Find where the given text appears and provide that cell's center as (x, y) coordinate. 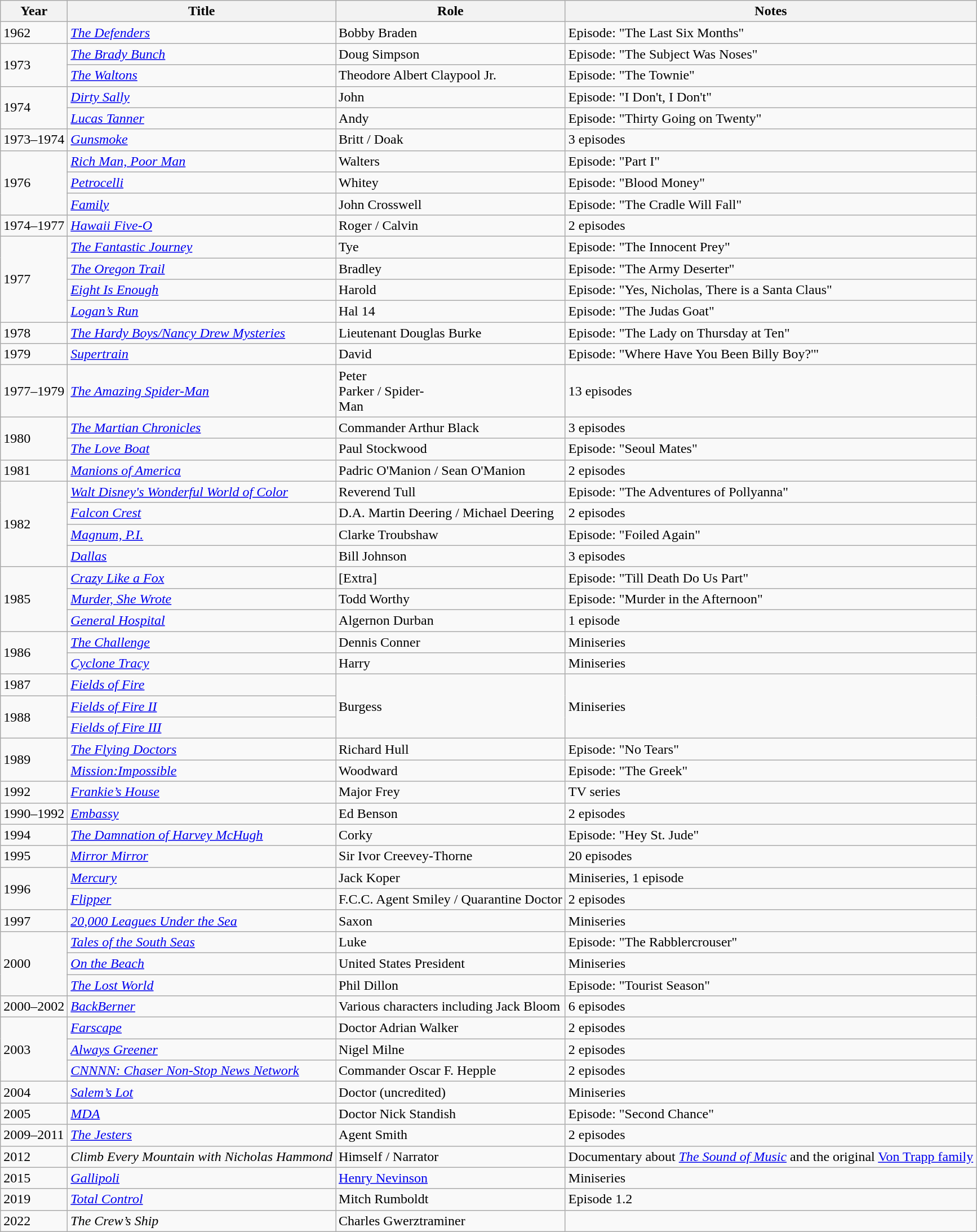
BackBerner (202, 1007)
F.C.C. Agent Smiley / Quarantine Doctor (451, 899)
The Lost World (202, 985)
Manions of America (202, 470)
The Challenge (202, 642)
Corky (451, 835)
Himself / Narrator (451, 1157)
D.A. Martin Deering / Michael Deering (451, 513)
Doctor (uncredited) (451, 1092)
Bill Johnson (451, 556)
The Hardy Boys/Nancy Drew Mysteries (202, 333)
United States President (451, 963)
Episode: "The Lady on Thursday at Ten" (771, 333)
Major Frey (451, 792)
David (451, 354)
Theodore Albert Claypool Jr. (451, 75)
Episode: "The Last Six Months" (771, 33)
Cyclone Tracy (202, 664)
Agent Smith (451, 1135)
Episode: "Part I" (771, 161)
The Waltons (202, 75)
Frankie’s House (202, 792)
2003 (34, 1049)
2000–2002 (34, 1007)
The Amazing Spider-Man (202, 391)
Luke (451, 942)
2009–2011 (34, 1135)
Eight Is Enough (202, 290)
The Martian Chronicles (202, 428)
The Defenders (202, 33)
Saxon (451, 920)
Doctor Nick Standish (451, 1114)
Episode: "Blood Money" (771, 183)
Episode: "The Greek" (771, 771)
1974–1977 (34, 225)
The Jesters (202, 1135)
The Oregon Trail (202, 269)
Mitch Rumboldt (451, 1199)
Commander Oscar F. Hepple (451, 1071)
Various characters including Jack Bloom (451, 1007)
Magnum, P.I. (202, 535)
Algernon Durban (451, 620)
Bradley (451, 269)
Flipper (202, 899)
1990–1992 (34, 813)
On the Beach (202, 963)
Logan’s Run (202, 312)
Hawaii Five-O (202, 225)
Nigel Milne (451, 1049)
Roger / Calvin (451, 225)
Total Control (202, 1199)
Climb Every Mountain with Nicholas Hammond (202, 1157)
Episode: "The Innocent Prey" (771, 247)
Burgess (451, 706)
1986 (34, 652)
Dallas (202, 556)
TV series (771, 792)
Britt / Doak (451, 140)
Embassy (202, 813)
Dennis Conner (451, 642)
Farscape (202, 1028)
Walters (451, 161)
Mirror Mirror (202, 856)
1982 (34, 524)
Walt Disney's Wonderful World of Color (202, 492)
Falcon Crest (202, 513)
Episode: "The Army Deserter" (771, 269)
Dirty Sally (202, 97)
Henry Nevinson (451, 1178)
Always Greener (202, 1049)
Episode: "The Cradle Will Fall" (771, 204)
2019 (34, 1199)
1989 (34, 760)
[Extra] (451, 577)
Crazy Like a Fox (202, 577)
Miniseries, 1 episode (771, 878)
Episode: "Tourist Season" (771, 985)
Richard Hull (451, 749)
1977 (34, 279)
The Fantastic Journey (202, 247)
2012 (34, 1157)
6 episodes (771, 1007)
Mission:Impossible (202, 771)
Episode: "The Adventures of Pollyanna" (771, 492)
John Crosswell (451, 204)
1995 (34, 856)
Supertrain (202, 354)
Episode: "Hey St. Jude" (771, 835)
Jack Koper (451, 878)
13 episodes (771, 391)
1981 (34, 470)
The Brady Bunch (202, 54)
1977–1979 (34, 391)
1988 (34, 717)
1985 (34, 599)
Episode: "Yes, Nicholas, There is a Santa Claus" (771, 290)
2015 (34, 1178)
Episode: "Till Death Do Us Part" (771, 577)
1 episode (771, 620)
Lieutenant Douglas Burke (451, 333)
1992 (34, 792)
1974 (34, 108)
1973–1974 (34, 140)
Episode: "No Tears" (771, 749)
Rich Man, Poor Man (202, 161)
Andy (451, 118)
Petrocelli (202, 183)
Episode: "The Judas Goat" (771, 312)
Episode: "The Subject Was Noses" (771, 54)
MDA (202, 1114)
1996 (34, 888)
Episode: "Thirty Going on Twenty" (771, 118)
General Hospital (202, 620)
Paul Stockwood (451, 449)
The Damnation of Harvey McHugh (202, 835)
1980 (34, 438)
Episode: "Second Chance" (771, 1114)
Reverend Tull (451, 492)
Title (202, 11)
20,000 Leagues Under the Sea (202, 920)
2004 (34, 1092)
CNNNN: Chaser Non-Stop News Network (202, 1071)
Episode: "The Townie" (771, 75)
Woodward (451, 771)
20 episodes (771, 856)
Peter Parker / Spider-Man (451, 391)
Salem’s Lot (202, 1092)
Whitey (451, 183)
Episode: "Seoul Mates" (771, 449)
Doug Simpson (451, 54)
The Flying Doctors (202, 749)
Ed Benson (451, 813)
The Love Boat (202, 449)
Harold (451, 290)
Episode: "Where Have You Been Billy Boy?'" (771, 354)
1987 (34, 685)
Episode: "I Don't, I Don't" (771, 97)
Harry (451, 664)
John (451, 97)
1994 (34, 835)
Tales of the South Seas (202, 942)
Bobby Braden (451, 33)
Fields of Fire II (202, 706)
Role (451, 11)
Commander Arthur Black (451, 428)
Mercury (202, 878)
Doctor Adrian Walker (451, 1028)
Family (202, 204)
1973 (34, 65)
Hal 14 (451, 312)
Murder, She Wrote (202, 599)
Todd Worthy (451, 599)
Documentary about The Sound of Music and the original Von Trapp family (771, 1157)
Fields of Fire III (202, 728)
2000 (34, 963)
Clarke Troubshaw (451, 535)
Phil Dillon (451, 985)
Sir Ivor Creevey-Thorne (451, 856)
Gunsmoke (202, 140)
Gallipoli (202, 1178)
Episode: "Foiled Again" (771, 535)
2005 (34, 1114)
1978 (34, 333)
The Crew’s Ship (202, 1221)
Notes (771, 11)
Padric O'Manion / Sean O'Manion (451, 470)
Episode: "The Rabblercrouser" (771, 942)
1976 (34, 183)
Lucas Tanner (202, 118)
Year (34, 11)
2022 (34, 1221)
Episode 1.2 (771, 1199)
1997 (34, 920)
Fields of Fire (202, 685)
Charles Gwerztraminer (451, 1221)
1979 (34, 354)
1962 (34, 33)
Tye (451, 247)
Episode: "Murder in the Afternoon" (771, 599)
